For the text-containing cell, return its midpoint in [x, y] coordinate format. 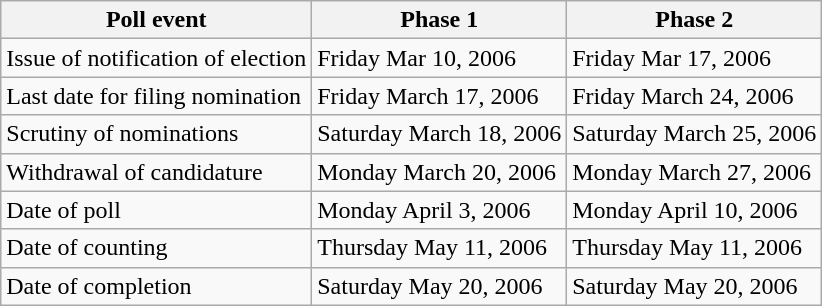
Poll event [156, 20]
Issue of notification of election [156, 58]
Last date for filing nomination [156, 96]
Monday March 20, 2006 [440, 172]
Date of completion [156, 286]
Scrutiny of nominations [156, 134]
Monday March 27, 2006 [694, 172]
Date of poll [156, 210]
Phase 1 [440, 20]
Date of counting [156, 248]
Withdrawal of candidature [156, 172]
Friday March 24, 2006 [694, 96]
Friday March 17, 2006 [440, 96]
Monday April 10, 2006 [694, 210]
Saturday March 18, 2006 [440, 134]
Monday April 3, 2006 [440, 210]
Friday Mar 17, 2006 [694, 58]
Saturday March 25, 2006 [694, 134]
Friday Mar 10, 2006 [440, 58]
Phase 2 [694, 20]
